From the cell containing the given text, extract its center point as (x, y) coordinate. 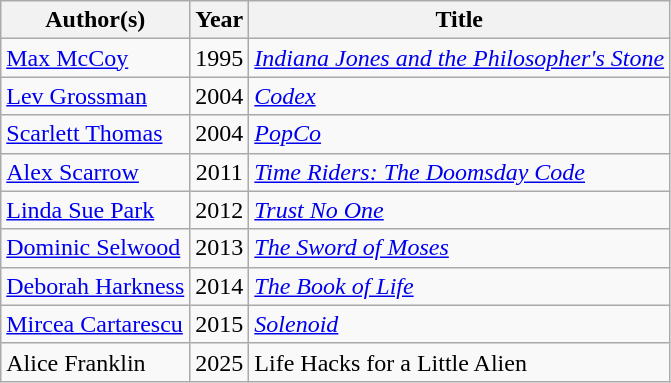
Alice Franklin (96, 362)
2015 (220, 324)
2013 (220, 248)
Year (220, 20)
Mircea Cartarescu (96, 324)
2011 (220, 172)
Linda Sue Park (96, 210)
Time Riders: The Doomsday Code (460, 172)
Trust No One (460, 210)
2025 (220, 362)
PopCo (460, 134)
2012 (220, 210)
Lev Grossman (96, 96)
1995 (220, 58)
The Book of Life (460, 286)
Life Hacks for a Little Alien (460, 362)
Solenoid (460, 324)
Alex Scarrow (96, 172)
2014 (220, 286)
Author(s) (96, 20)
Dominic Selwood (96, 248)
Indiana Jones and the Philosopher's Stone (460, 58)
Codex (460, 96)
Max McCoy (96, 58)
Scarlett Thomas (96, 134)
The Sword of Moses (460, 248)
Title (460, 20)
Deborah Harkness (96, 286)
